Return (X, Y) of the center of cell containing provided text 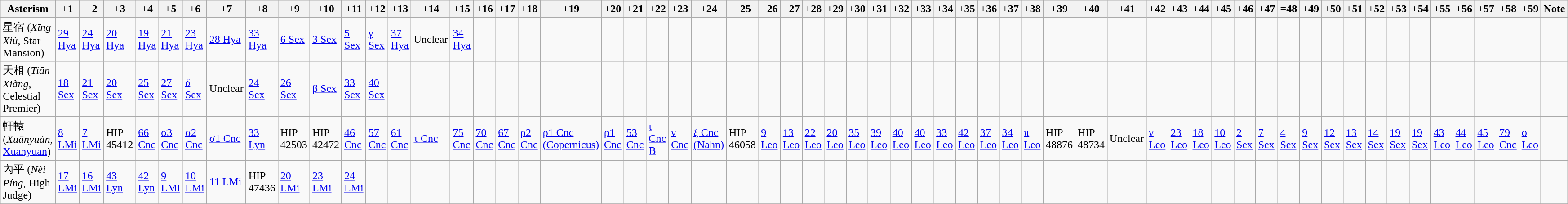
11 LMi (227, 182)
HIP 42472 (325, 139)
+21 (635, 9)
13 Leo (791, 139)
+33 (923, 9)
20 LMi (294, 182)
42 Leo (966, 139)
8 LMi (67, 139)
+53 (1399, 9)
9 Sex (1310, 139)
7 Sex (1266, 139)
+25 (742, 9)
+56 (1464, 9)
β Sex (325, 89)
26 Sex (294, 89)
ρ1 Cnc (Copernicus) (571, 139)
12 Sex (1332, 139)
+11 (354, 9)
24 LMi (354, 182)
σ2 Cnc (195, 139)
ο Leo (1530, 139)
+58 (1508, 9)
+15 (462, 9)
23 Leo (1179, 139)
23 Hya (195, 40)
28 Hya (227, 40)
+24 (709, 9)
66 Cnc (147, 139)
9 LMi (171, 182)
16 LMi (92, 182)
+45 (1223, 9)
+22 (657, 9)
29 Hya (67, 40)
+9 (294, 9)
34 Hya (462, 40)
HIP 46058 (742, 139)
67 Cnc (507, 139)
40 Sex (377, 89)
σ1 Cnc (227, 139)
星宿 (Xīng Xiù, Star Mansion) (28, 40)
HIP 48876 (1059, 139)
+26 (769, 9)
4 Sex (1289, 139)
Note (1554, 9)
18 Sex (67, 89)
HIP 47436 (262, 182)
=48 (1289, 9)
34 Leo (1010, 139)
ν Leo (1157, 139)
ι Cnc B (657, 139)
43 Leo (1442, 139)
22 Leo (813, 139)
19 Hya (147, 40)
37 Leo (989, 139)
57 Cnc (377, 139)
25 Sex (147, 89)
+51 (1355, 9)
20 Sex (120, 89)
+34 (945, 9)
21 Sex (92, 89)
14 Sex (1376, 139)
24 Hya (92, 40)
+10 (325, 9)
+29 (835, 9)
π Leo (1033, 139)
+3 (120, 9)
45 Leo (1486, 139)
ν Cnc (680, 139)
79 Cnc (1508, 139)
+35 (966, 9)
+55 (1442, 9)
10 Leo (1223, 139)
+38 (1033, 9)
HIP 42503 (294, 139)
+47 (1266, 9)
27 Sex (171, 89)
13 Sex (1355, 139)
33 Sex (354, 89)
44 Leo (1464, 139)
內平 (Nèi Píng, High Judge) (28, 182)
+32 (901, 9)
75 Cnc (462, 139)
+12 (377, 9)
+37 (1010, 9)
HIP 48734 (1091, 139)
+49 (1310, 9)
23 LMi (325, 182)
+23 (680, 9)
+50 (1332, 9)
Asterism (28, 9)
+28 (813, 9)
+16 (484, 9)
+19 (571, 9)
+6 (195, 9)
33 Lyn (262, 139)
+36 (989, 9)
+52 (1376, 9)
ρ2 Cnc (529, 139)
+4 (147, 9)
τ Cnc (431, 139)
+54 (1420, 9)
33 Hya (262, 40)
7 LMi (92, 139)
+27 (791, 9)
+59 (1530, 9)
+31 (879, 9)
+40 (1091, 9)
18 Leo (1201, 139)
70 Cnc (484, 139)
17 LMi (67, 182)
+30 (857, 9)
9 Leo (769, 139)
+8 (262, 9)
10 LMi (195, 182)
HIP 45412 (120, 139)
+2 (92, 9)
σ3 Cnc (171, 139)
+42 (1157, 9)
6 Sex (294, 40)
24 Sex (262, 89)
61 Cnc (400, 139)
ρ1 Cnc (613, 139)
43 Lyn (120, 182)
+46 (1245, 9)
γ Sex (377, 40)
20 Leo (835, 139)
+5 (171, 9)
+7 (227, 9)
+39 (1059, 9)
軒轅 (Xuānyuán, Xuanyuan) (28, 139)
+57 (1486, 9)
+13 (400, 9)
δ Sex (195, 89)
天相 (Tiān Xiàng, Celestial Premier) (28, 89)
+43 (1179, 9)
2 Sex (1245, 139)
39 Leo (879, 139)
42 Lyn (147, 182)
+41 (1126, 9)
5 Sex (354, 40)
37 Hya (400, 40)
46 Cnc (354, 139)
+20 (613, 9)
+18 (529, 9)
+17 (507, 9)
53 Cnc (635, 139)
+14 (431, 9)
ξ Cnc (Nahn) (709, 139)
3 Sex (325, 40)
35 Leo (857, 139)
21 Hya (171, 40)
+1 (67, 9)
33 Leo (945, 139)
20 Hya (120, 40)
+44 (1201, 9)
